From the cell containing the given text, extract its center point as [X, Y] coordinate. 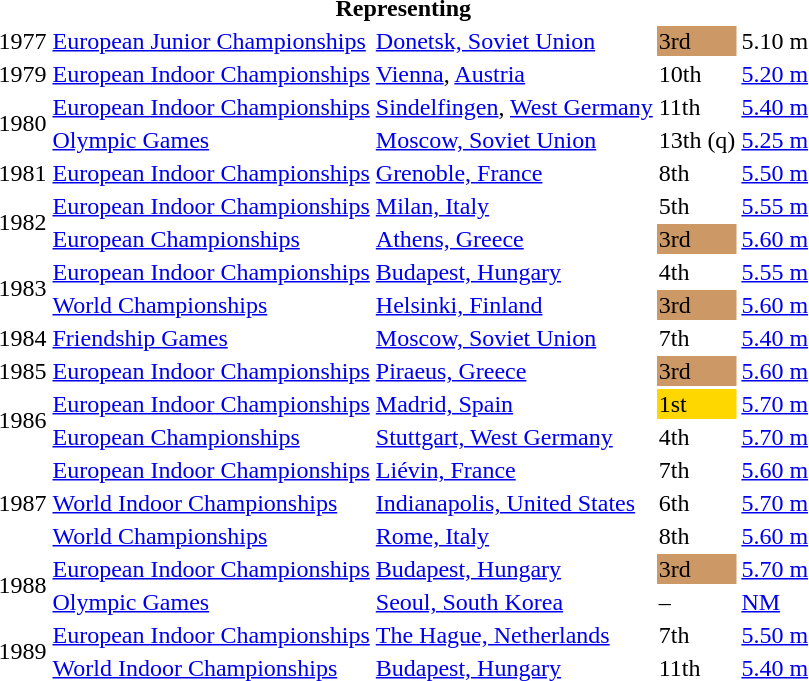
Athens, Greece [514, 239]
Stuttgart, West Germany [514, 437]
The Hague, Netherlands [514, 635]
Liévin, France [514, 470]
Piraeus, Greece [514, 371]
Indianapolis, United States [514, 503]
Grenoble, France [514, 173]
Sindelfingen, West Germany [514, 107]
6th [697, 503]
Rome, Italy [514, 536]
– [697, 602]
World Indoor Championships [211, 503]
European Junior Championships [211, 41]
10th [697, 74]
13th (q) [697, 140]
5th [697, 206]
Helsinki, Finland [514, 305]
1st [697, 404]
Friendship Games [211, 338]
11th [697, 107]
Milan, Italy [514, 206]
Seoul, South Korea [514, 602]
Madrid, Spain [514, 404]
Vienna, Austria [514, 74]
Donetsk, Soviet Union [514, 41]
